Scan for the cell matching the given text and deliver its (x, y) coordinate at center. 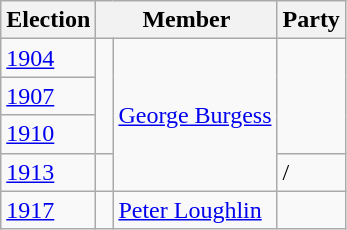
Member (186, 20)
1904 (48, 58)
1910 (48, 134)
/ (311, 172)
1907 (48, 96)
1917 (48, 210)
Peter Loughlin (195, 210)
George Burgess (195, 115)
Party (311, 20)
Election (48, 20)
1913 (48, 172)
